Locate the cell with the specified text and output its (X, Y) center coordinate. 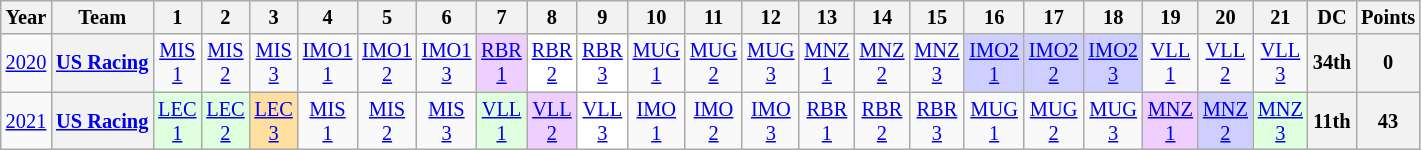
19 (1170, 17)
2021 (26, 121)
18 (1113, 17)
Year (26, 17)
7 (501, 17)
17 (1054, 17)
10 (656, 17)
21 (1280, 17)
DC (1332, 17)
IMO2 (714, 121)
LEC1 (177, 121)
IMO23 (1113, 63)
IMO21 (994, 63)
2 (225, 17)
IMO11 (328, 63)
IMO13 (447, 63)
43 (1388, 121)
IMO1 (656, 121)
5 (387, 17)
13 (826, 17)
11 (714, 17)
1 (177, 17)
14 (882, 17)
0 (1388, 63)
IMO3 (770, 121)
IMO12 (387, 63)
12 (770, 17)
Points (1388, 17)
16 (994, 17)
8 (552, 17)
2020 (26, 63)
6 (447, 17)
Team (102, 17)
20 (1226, 17)
LEC2 (225, 121)
11th (1332, 121)
34th (1332, 63)
LEC3 (274, 121)
IMO22 (1054, 63)
4 (328, 17)
9 (602, 17)
15 (936, 17)
3 (274, 17)
